From the cell containing the given text, extract its center point as [X, Y] coordinate. 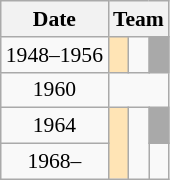
Date [54, 19]
1948–1956 [54, 55]
1964 [54, 126]
Team [138, 19]
1968– [54, 162]
1960 [54, 90]
